Scan for the cell matching the given text and deliver its [x, y] coordinate at center. 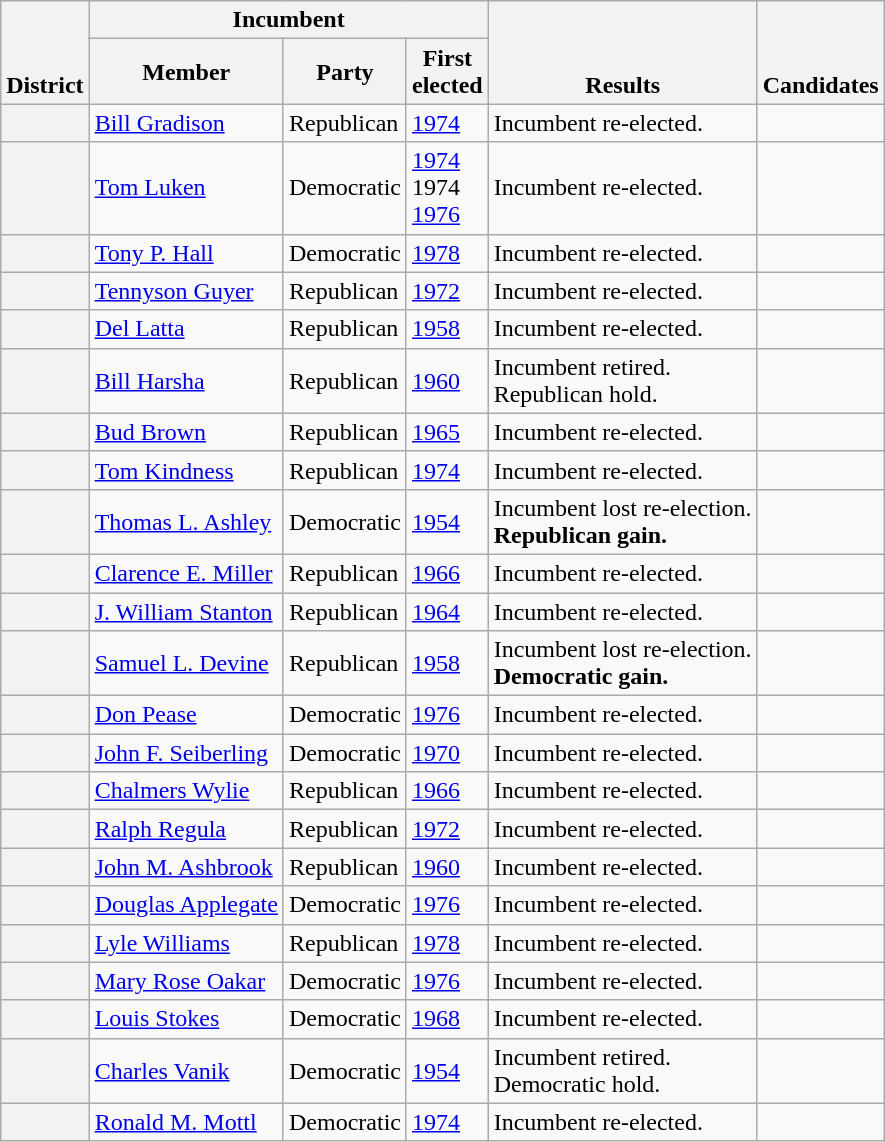
Incumbent retired.Republican hold. [622, 380]
Tom Kindness [186, 470]
Tennyson Guyer [186, 291]
Bud Brown [186, 432]
Douglas Applegate [186, 905]
1970 [447, 753]
1974 1974 1976 [447, 188]
Bill Harsha [186, 380]
Incumbent retired.Democratic hold. [622, 1070]
J. William Stanton [186, 611]
Charles Vanik [186, 1070]
Candidates [820, 52]
1968 [447, 1019]
Lyle Williams [186, 943]
Tony P. Hall [186, 253]
Firstelected [447, 72]
Mary Rose Oakar [186, 981]
1964 [447, 611]
Louis Stokes [186, 1019]
Clarence E. Miller [186, 573]
Chalmers Wylie [186, 791]
Results [622, 52]
Member [186, 72]
John F. Seiberling [186, 753]
District [45, 52]
Incumbent lost re-election.Democratic gain. [622, 664]
Thomas L. Ashley [186, 522]
Don Pease [186, 715]
Bill Gradison [186, 123]
Incumbent lost re-election.Republican gain. [622, 522]
Ronald M. Mottl [186, 1122]
John M. Ashbrook [186, 867]
Ralph Regula [186, 829]
1965 [447, 432]
Samuel L. Devine [186, 664]
Party [344, 72]
Tom Luken [186, 188]
Del Latta [186, 329]
Incumbent [288, 20]
